Detect which cell encompasses the target text, then output its (x, y) center coordinate. 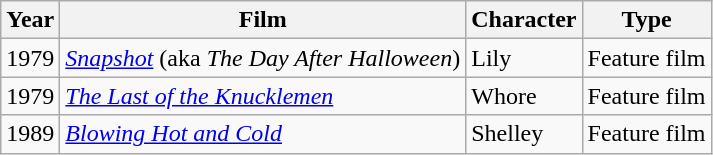
Snapshot (aka The Day After Halloween) (263, 58)
Shelley (524, 134)
1989 (30, 134)
Type (646, 20)
Lily (524, 58)
Character (524, 20)
Whore (524, 96)
Film (263, 20)
The Last of the Knucklemen (263, 96)
Year (30, 20)
Blowing Hot and Cold (263, 134)
